Search for the cell housing the specified text and yield its (x, y) center coordinate. 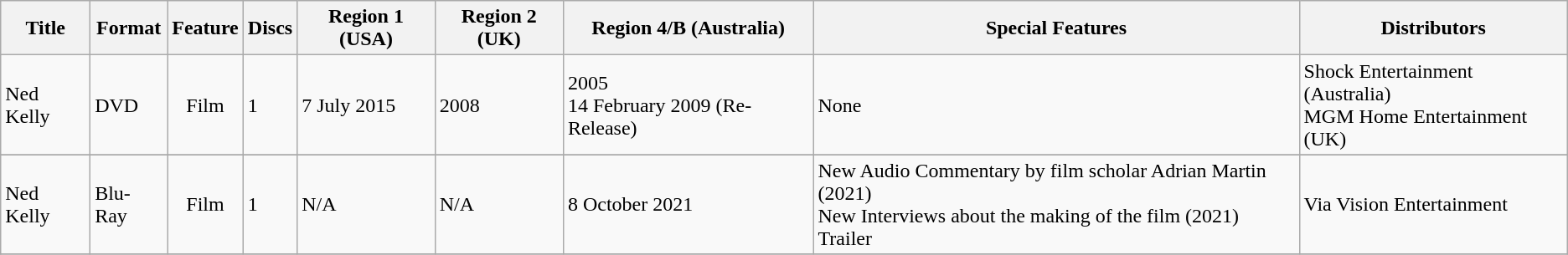
8 October 2021 (689, 204)
Format (129, 28)
Shock Entertainment (Australia)MGM Home Entertainment (UK) (1433, 105)
7 July 2015 (366, 105)
Region 1 (USA) (366, 28)
Blu-Ray (129, 204)
None (1056, 105)
2008 (499, 105)
Via Vision Entertainment (1433, 204)
Region 4/B (Australia) (689, 28)
200514 February 2009 (Re-Release) (689, 105)
DVD (129, 105)
Title (45, 28)
Feature (206, 28)
Special Features (1056, 28)
Distributors (1433, 28)
Region 2 (UK) (499, 28)
New Audio Commentary by film scholar Adrian Martin (2021)New Interviews about the making of the film (2021)Trailer (1056, 204)
Discs (270, 28)
